Output the [x, y] coordinate of the center of the cell containing the given text.  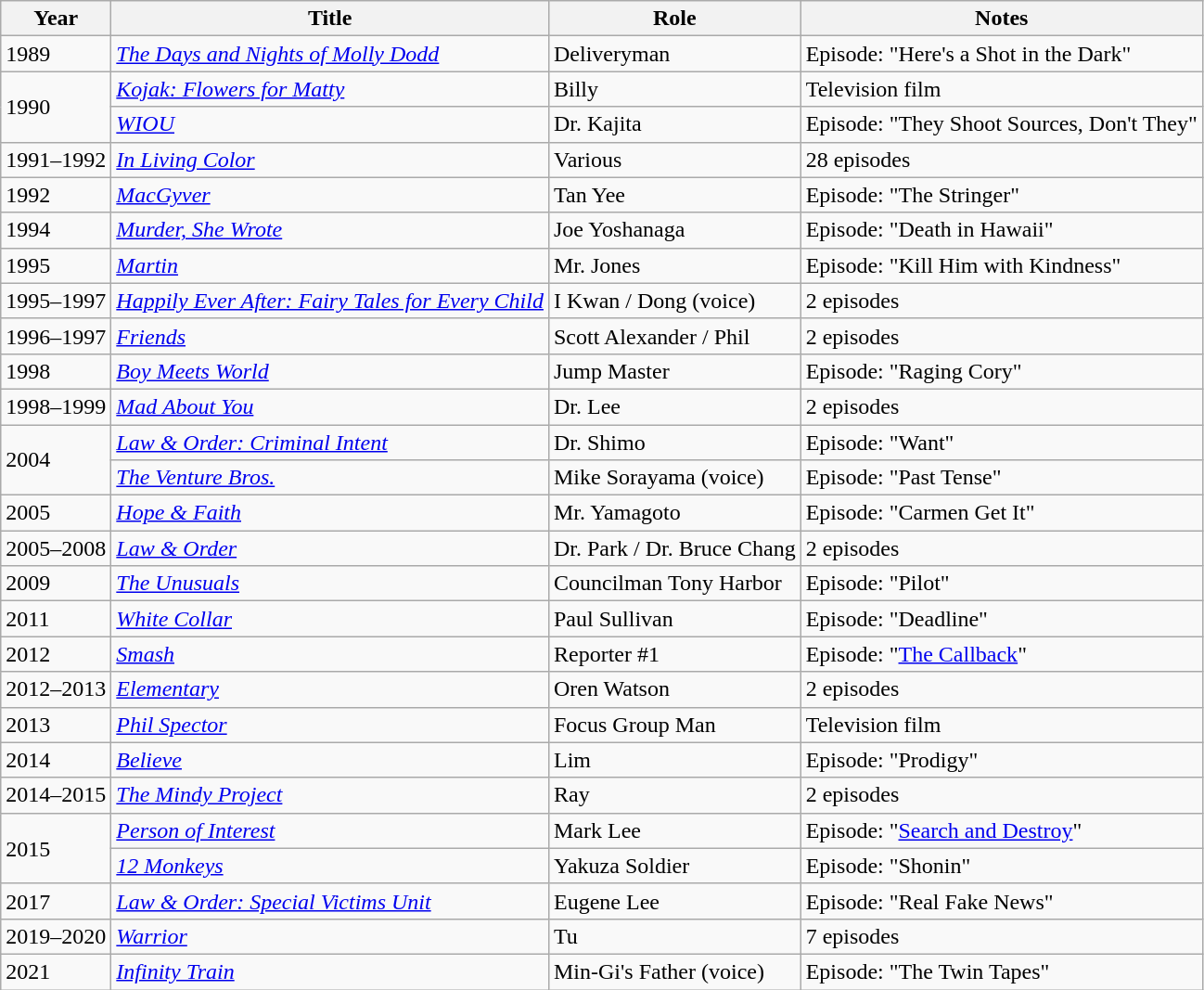
1995–1997 [56, 301]
Episode: "Death in Hawaii" [1002, 230]
Law & Order [330, 548]
Martin [330, 265]
Warrior [330, 936]
2015 [56, 848]
2004 [56, 460]
28 episodes [1002, 160]
Ray [674, 795]
2012 [56, 654]
1990 [56, 107]
Mark Lee [674, 830]
Law & Order: Criminal Intent [330, 443]
Episode: "The Twin Tapes" [1002, 971]
WIOU [330, 124]
2014 [56, 760]
Tu [674, 936]
Episode: "Kill Him with Kindness" [1002, 265]
Mad About You [330, 406]
Mr. Yamagoto [674, 513]
1991–1992 [56, 160]
Episode: "Shonin" [1002, 866]
1994 [56, 230]
Deliveryman [674, 54]
Believe [330, 760]
Tan Yee [674, 195]
Year [56, 19]
White Collar [330, 619]
Min-Gi's Father (voice) [674, 971]
Boy Meets World [330, 371]
Episode: "Raging Cory" [1002, 371]
Dr. Shimo [674, 443]
Focus Group Man [674, 725]
Person of Interest [330, 830]
Phil Spector [330, 725]
1992 [56, 195]
1998 [56, 371]
Scott Alexander / Phil [674, 336]
Episode: "Want" [1002, 443]
Law & Order: Special Victims Unit [330, 901]
Episode: "Past Tense" [1002, 478]
Notes [1002, 19]
2005–2008 [56, 548]
MacGyver [330, 195]
2013 [56, 725]
The Days and Nights of Molly Dodd [330, 54]
Hope & Faith [330, 513]
1998–1999 [56, 406]
Episode: "Carmen Get It" [1002, 513]
The Venture Bros. [330, 478]
1996–1997 [56, 336]
12 Monkeys [330, 866]
2019–2020 [56, 936]
2009 [56, 584]
Kojak: Flowers for Matty [330, 89]
Dr. Park / Dr. Bruce Chang [674, 548]
Mike Sorayama (voice) [674, 478]
I Kwan / Dong (voice) [674, 301]
Dr. Kajita [674, 124]
Reporter #1 [674, 654]
Episode: "The Stringer" [1002, 195]
In Living Color [330, 160]
1989 [56, 54]
Councilman Tony Harbor [674, 584]
2011 [56, 619]
Episode: "Prodigy" [1002, 760]
Eugene Lee [674, 901]
Elementary [330, 689]
2017 [56, 901]
Happily Ever After: Fairy Tales for Every Child [330, 301]
Mr. Jones [674, 265]
1995 [56, 265]
Jump Master [674, 371]
Title [330, 19]
Friends [330, 336]
Episode: "Pilot" [1002, 584]
Infinity Train [330, 971]
Murder, She Wrote [330, 230]
Lim [674, 760]
Episode: "Here's a Shot in the Dark" [1002, 54]
2012–2013 [56, 689]
Various [674, 160]
Episode: "They Shoot Sources, Don't They" [1002, 124]
Billy [674, 89]
Episode: "Deadline" [1002, 619]
Episode: "The Callback" [1002, 654]
Role [674, 19]
Paul Sullivan [674, 619]
Dr. Lee [674, 406]
Oren Watson [674, 689]
2021 [56, 971]
The Mindy Project [330, 795]
2005 [56, 513]
7 episodes [1002, 936]
Yakuza Soldier [674, 866]
2014–2015 [56, 795]
The Unusuals [330, 584]
Smash [330, 654]
Episode: "Real Fake News" [1002, 901]
Episode: "Search and Destroy" [1002, 830]
Joe Yoshanaga [674, 230]
